Detect which cell encompasses the target text, then output its (x, y) center coordinate. 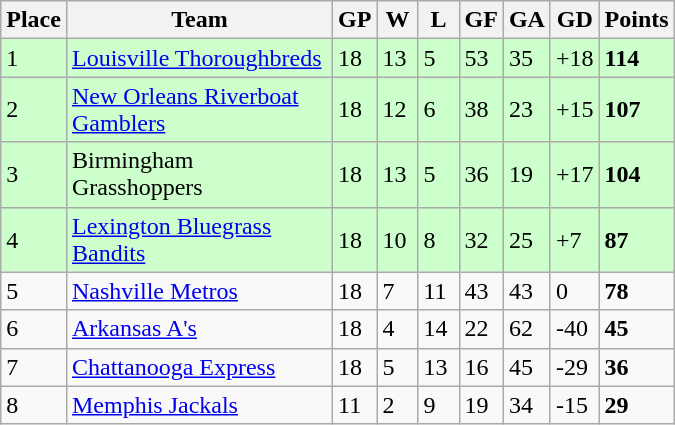
+7 (574, 240)
W (398, 20)
114 (636, 58)
3 (34, 174)
12 (398, 110)
New Orleans Riverboat Gamblers (199, 110)
Nashville Metros (199, 291)
+18 (574, 58)
104 (636, 174)
62 (526, 329)
16 (481, 367)
53 (481, 58)
Chattanooga Express (199, 367)
32 (481, 240)
22 (481, 329)
1 (34, 58)
-29 (574, 367)
Place (34, 20)
Louisville Thoroughbreds (199, 58)
107 (636, 110)
-40 (574, 329)
Birmingham Grasshoppers (199, 174)
87 (636, 240)
GA (526, 20)
78 (636, 291)
35 (526, 58)
Team (199, 20)
9 (438, 405)
-15 (574, 405)
GD (574, 20)
GP (355, 20)
Points (636, 20)
Lexington Bluegrass Bandits (199, 240)
+17 (574, 174)
34 (526, 405)
10 (398, 240)
14 (438, 329)
25 (526, 240)
+15 (574, 110)
L (438, 20)
38 (481, 110)
GF (481, 20)
Arkansas A's (199, 329)
0 (574, 291)
23 (526, 110)
Memphis Jackals (199, 405)
29 (636, 405)
